Scan for the cell matching the given text and deliver its (X, Y) coordinate at center. 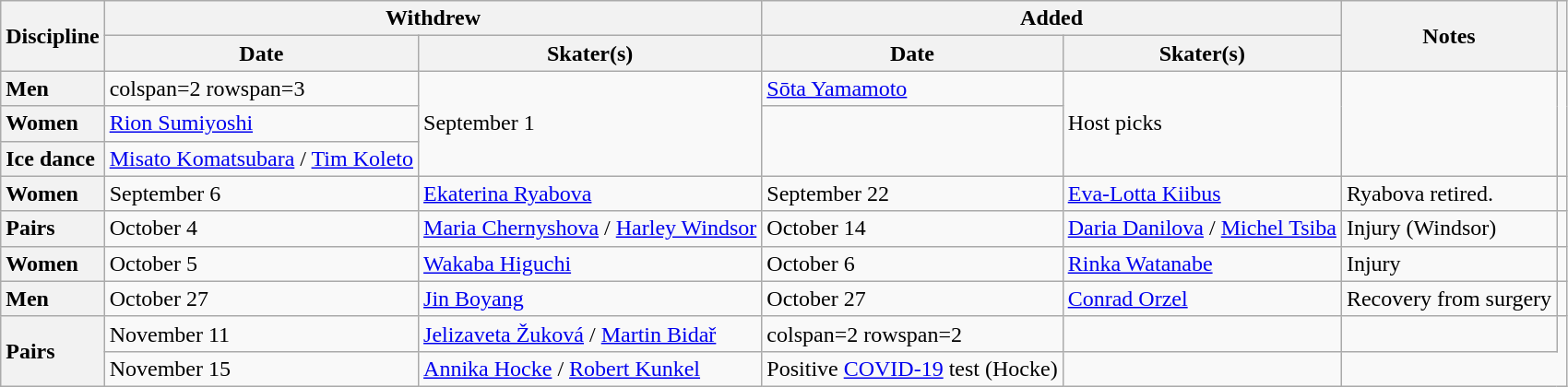
October 6 (912, 264)
Eva-Lotta Kiibus (1202, 193)
Rinka Watanabe (1202, 264)
Conrad Orzel (1202, 299)
Recovery from surgery (1448, 299)
Notes (1448, 36)
colspan=2 rowspan=3 (261, 88)
colspan=2 rowspan=2 (912, 334)
October 5 (261, 264)
Ryabova retired. (1448, 193)
September 22 (912, 193)
October 4 (261, 229)
Rion Sumiyoshi (261, 123)
Withdrew (434, 18)
November 15 (261, 369)
Discipline (53, 36)
October 14 (912, 229)
Jin Boyang (590, 299)
Added (1051, 18)
Ice dance (53, 158)
September 6 (261, 193)
Annika Hocke / Robert Kunkel (590, 369)
Jelizaveta Žuková / Martin Bidař (590, 334)
Misato Komatsubara / Tim Koleto (261, 158)
Maria Chernyshova / Harley Windsor (590, 229)
Injury (Windsor) (1448, 229)
Host picks (1202, 123)
Positive COVID-19 test (Hocke) (912, 369)
Daria Danilova / Michel Tsiba (1202, 229)
September 1 (590, 123)
Injury (1448, 264)
Wakaba Higuchi (590, 264)
Ekaterina Ryabova (590, 193)
November 11 (261, 334)
Sōta Yamamoto (912, 88)
